Extract the (X, Y) coordinate from the center of the cell holding the provided text.  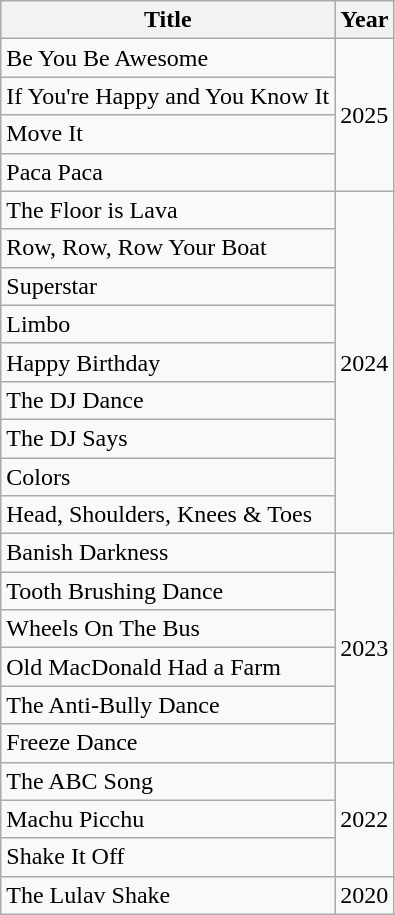
2025 (364, 115)
Wheels On The Bus (168, 629)
The Floor is Lava (168, 210)
2022 (364, 819)
Shake It Off (168, 857)
If You're Happy and You Know It (168, 96)
The DJ Dance (168, 400)
2024 (364, 362)
2023 (364, 648)
2020 (364, 895)
Old MacDonald Had a Farm (168, 667)
The Lulav Shake (168, 895)
Head, Shoulders, Knees & Toes (168, 515)
Row, Row, Row Your Boat (168, 248)
Title (168, 20)
Paca Paca (168, 172)
Colors (168, 477)
Superstar (168, 286)
Tooth Brushing Dance (168, 591)
Be You Be Awesome (168, 58)
The DJ Says (168, 438)
Limbo (168, 324)
Happy Birthday (168, 362)
Move It (168, 134)
Banish Darkness (168, 553)
Freeze Dance (168, 743)
The Anti-Bully Dance (168, 705)
Year (364, 20)
The ABC Song (168, 781)
Machu Picchu (168, 819)
